Identify which cell holds the provided text, then report its (X, Y) central coordinate. 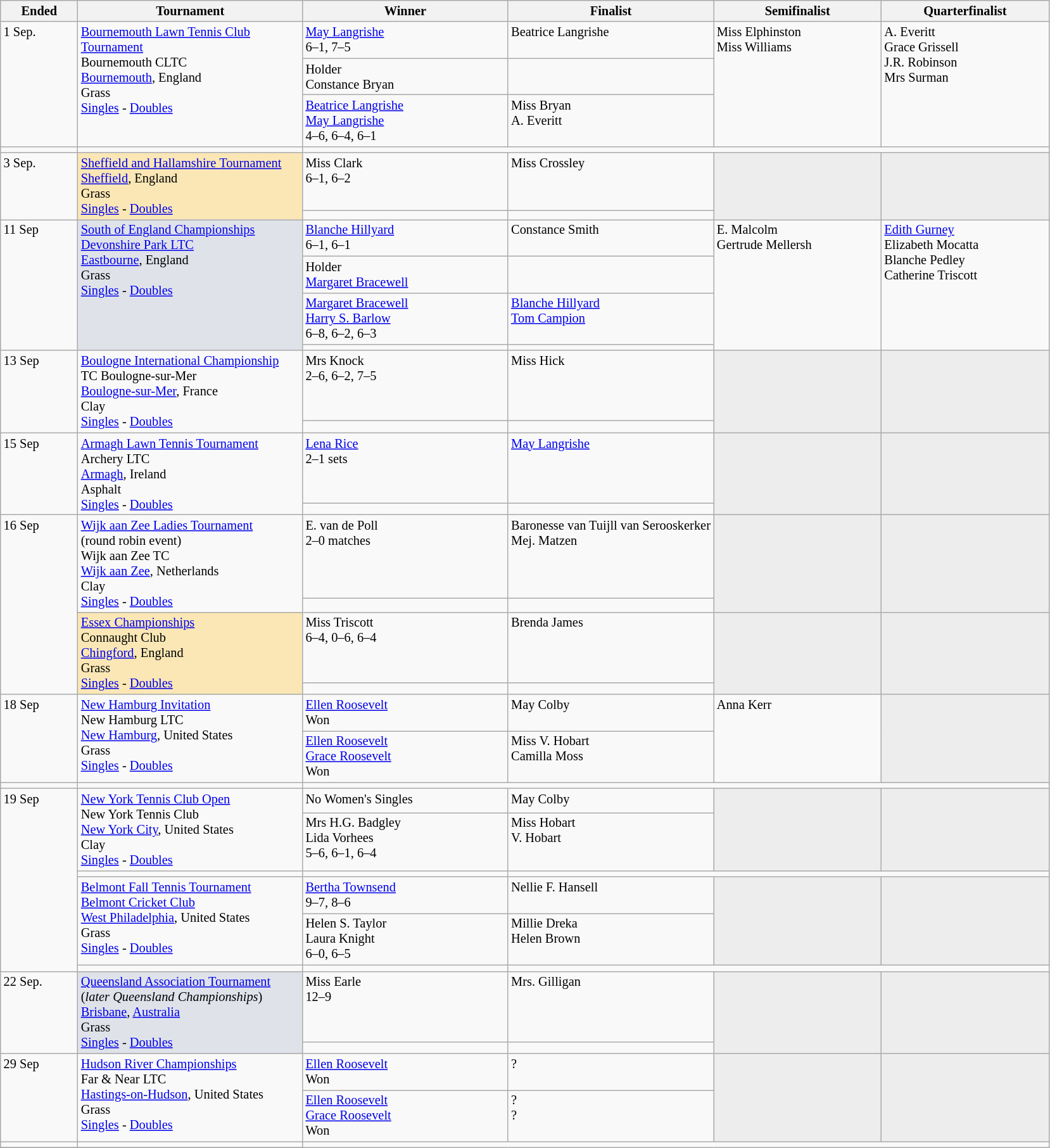
Constance Smith (610, 238)
Bournemouth Lawn Tennis Club TournamentBournemouth CLTCBournemouth, EnglandGrassSingles - Doubles (190, 84)
No Women's Singles (405, 800)
19 Sep (39, 879)
Holder Constance Bryan (405, 77)
May Langrishe6–1, 7–5 (405, 40)
Miss Triscott6–4, 0–6, 6–4 (405, 647)
South of England ChampionshipsDevonshire Park LTCEastbourne, EnglandGrassSingles - Doubles (190, 285)
Sheffield and Hallamshire Tournament Sheffield, EnglandGrassSingles - Doubles (190, 186)
Hudson River ChampionshipsFar & Near LTCHastings-on-Hudson, United StatesGrassSingles - Doubles (190, 1097)
Miss Clark6–1, 6–2 (405, 181)
Blanche Hillyard Tom Campion (610, 319)
Miss Crossley (610, 181)
Millie Dreka Helen Brown (610, 939)
Belmont Fall Tennis TournamentBelmont Cricket ClubWest Philadelphia, United StatesGrassSingles - Doubles (190, 921)
E. van de Poll 2–0 matches (405, 556)
Beatrice Langrishe (610, 40)
1 Sep. (39, 84)
13 Sep (39, 392)
Beatrice Langrishe May Langrishe4–6, 6–4, 6–1 (405, 120)
Tournament (190, 11)
New Hamburg InvitationNew Hamburg LTC New Hamburg, United StatesGrassSingles - Doubles (190, 739)
Holder Margaret Bracewell (405, 274)
? ? (610, 1116)
Wijk aan Zee Ladies Tournament(round robin event)Wijk aan Zee TCWijk aan Zee, NetherlandsClaySingles - Doubles (190, 563)
Edith Gurney Elizabeth Mocatta Blanche Pedley Catherine Triscott (965, 285)
11 Sep (39, 285)
Queensland Association Tournament(later Queensland Championships) Brisbane, AustraliaGrassSingles - Doubles (190, 1012)
? (610, 1071)
Miss Hick (610, 385)
Blanche Hillyard6–1, 6–1 (405, 238)
New York Tennis Club OpenNew York Tennis ClubNew York City, United StatesClaySingles - Doubles (190, 829)
Miss V. Hobart Camilla Moss (610, 756)
18 Sep (39, 739)
Armagh Lawn Tennis Tournament Archery LTCArmagh, IrelandAsphaltSingles - Doubles (190, 474)
Miss Hobart V. Hobart (610, 841)
Miss Earle12–9 (405, 1006)
Margaret Bracewell Harry S. Barlow6–8, 6–2, 6–3 (405, 319)
Mrs. Gilligan (610, 1006)
Semifinalist (798, 11)
Mrs H.G. Badgley Lida Vorhees5–6, 6–1, 6–4 (405, 841)
Quarterfinalist (965, 11)
29 Sep (39, 1097)
May Langrishe (610, 468)
Anna Kerr (798, 739)
15 Sep (39, 474)
22 Sep. (39, 1012)
Boulogne International ChampionshipTC Boulogne-sur-MerBoulogne-sur-Mer, FranceClaySingles - Doubles (190, 392)
Miss Bryan A. Everitt (610, 120)
Helen S. Taylor Laura Knight 6–0, 6–5 (405, 939)
Bertha Townsend9–7, 8–6 (405, 895)
Lena Rice2–1 sets (405, 468)
E. Malcolm Gertrude Mellersh (798, 285)
Nellie F. Hansell (610, 895)
Essex ChampionshipsConnaught ClubChingford, EnglandGrassSingles - Doubles (190, 653)
Miss Elphinston Miss Williams (798, 84)
Finalist (610, 11)
3 Sep. (39, 186)
Brenda James (610, 647)
Winner (405, 11)
Ended (39, 11)
Baronesse van Tuijll van Serooskerker Mej. Matzen (610, 556)
Mrs Knock2–6, 6–2, 7–5 (405, 385)
A. Everitt Grace Grissell J.R. Robinson Mrs Surman (965, 84)
16 Sep (39, 604)
